Return the (X, Y) coordinate for the center point of the cell that contains the specified text.  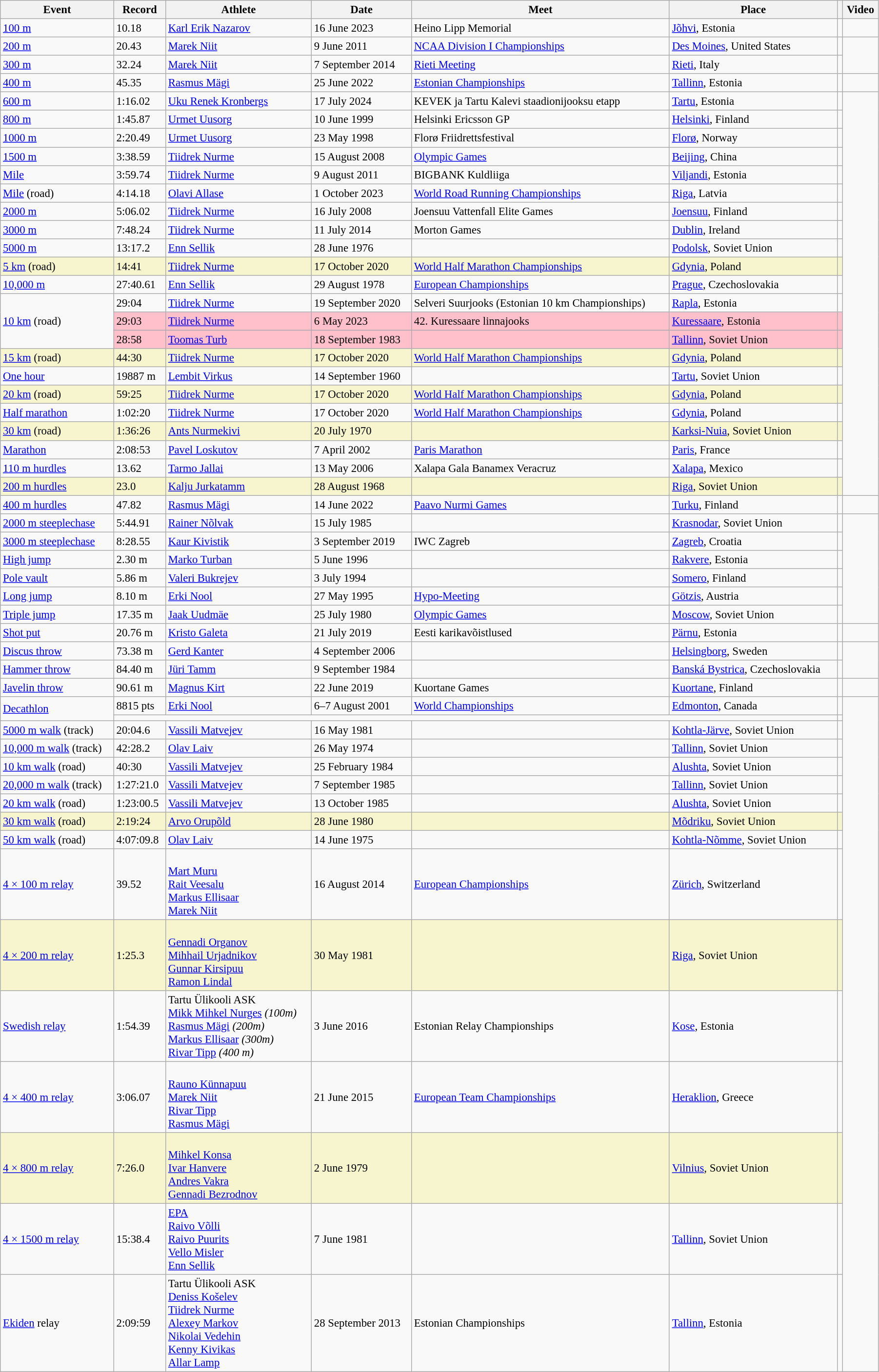
Shot put (58, 633)
20,000 m walk (track) (58, 784)
21 July 2019 (362, 633)
Vilnius, Soviet Union (753, 1168)
Florø, Norway (753, 138)
Hypo-Meeting (540, 596)
17 July 2024 (362, 101)
Lembit Virkus (238, 376)
28 June 1976 (362, 248)
400 m (58, 83)
Tartu Ülikooli ASKDeniss KošelevTiidrek NurmeAlexey MarkovNikolai VedehinKenny KivikasAllar Lamp (238, 1323)
4 × 100 m relay (58, 884)
42:28.2 (140, 748)
200 m hurdles (58, 486)
Riga, Latvia (753, 193)
23.0 (140, 486)
Heino Lipp Memorial (540, 28)
19 September 2020 (362, 303)
20.76 m (140, 633)
4 × 1500 m relay (58, 1239)
Record (140, 10)
NCAA Division I Championships (540, 46)
2 June 1979 (362, 1168)
14:41 (140, 266)
Banská Bystrica, Czechoslovakia (753, 669)
27 May 1995 (362, 596)
7 April 2002 (362, 450)
Tarmo Jallai (238, 468)
Ants Nurmekivi (238, 431)
17.35 m (140, 615)
15 August 2008 (362, 157)
110 m hurdles (58, 468)
30 km walk (road) (58, 822)
13 October 1985 (362, 803)
Viljandi, Estonia (753, 175)
KEVEK ja Tartu Kalevi staadionijooksu etapp (540, 101)
20 km walk (road) (58, 803)
Rieti Meeting (540, 65)
Jaak Uudmäe (238, 615)
Kaur Kivistik (238, 541)
10,000 m (58, 285)
16 June 2023 (362, 28)
600 m (58, 101)
Decathlon (58, 709)
Tartu, Soviet Union (753, 376)
Mõdriku, Soviet Union (753, 822)
20 July 1970 (362, 431)
26 May 1974 (362, 748)
Arvo Orupõld (238, 822)
Pavel Loskutov (238, 450)
Video (860, 10)
Kohtla-Järve, Soviet Union (753, 730)
3:06.07 (140, 1098)
Karl Erik Nazarov (238, 28)
1:25.3 (140, 955)
Rieti, Italy (753, 65)
7 June 1981 (362, 1239)
Discus throw (58, 651)
Kuortane, Finland (753, 688)
1:54.39 (140, 1026)
29:04 (140, 303)
47.82 (140, 505)
Helsinki, Finland (753, 119)
Moscow, Soviet Union (753, 615)
30 May 1981 (362, 955)
Mile (road) (58, 193)
5 km (road) (58, 266)
7:48.24 (140, 230)
3:59.74 (140, 175)
8.10 m (140, 596)
4:07:09.8 (140, 840)
40:30 (140, 766)
29:03 (140, 321)
5000 m (58, 248)
10 km walk (road) (58, 766)
Date (362, 10)
Gerd Kanter (238, 651)
Magnus Kirt (238, 688)
20:04.6 (140, 730)
Kuressaare, Estonia (753, 321)
10 km (road) (58, 321)
800 m (58, 119)
4:14.18 (140, 193)
Marko Turban (238, 560)
13:17.2 (140, 248)
28 August 1968 (362, 486)
Turku, Finland (753, 505)
3000 m steeplechase (58, 541)
7 September 2014 (362, 65)
13.62 (140, 468)
20 km (road) (58, 394)
Tartu, Estonia (753, 101)
200 m (58, 46)
13 May 2006 (362, 468)
7 September 1985 (362, 784)
Uku Renek Kronbergs (238, 101)
Estonian Relay Championships (540, 1026)
Long jump (58, 596)
10 June 1999 (362, 119)
Xalapa, Mexico (753, 468)
Mart MuruRait VeesaluMarkus EllisaarMarek Niit (238, 884)
4 × 800 m relay (58, 1168)
Jüri Tamm (238, 669)
15 km (road) (58, 358)
1:16.02 (140, 101)
Event (58, 10)
World Championships (540, 706)
Kuortane Games (540, 688)
400 m hurdles (58, 505)
6 May 2023 (362, 321)
EPARaivo VõlliRaivo PuuritsVello MislerEnn Sellik (238, 1239)
Beijing, China (753, 157)
73.38 m (140, 651)
Hammer throw (58, 669)
45.35 (140, 83)
3:38.59 (140, 157)
44:30 (140, 358)
World Road Running Championships (540, 193)
Florø Friidrettsfestival (540, 138)
Toomas Turb (238, 340)
Tartu Ülikooli ASKMikk Mihkel Nurges (100m)Rasmus Mägi (200m)Markus Ellisaar (300m)Rivar Tipp (400 m) (238, 1026)
3 July 1994 (362, 578)
Dublin, Ireland (753, 230)
25 June 2022 (362, 83)
Swedish relay (58, 1026)
Helsinki Ericsson GP (540, 119)
14 September 1960 (362, 376)
Jõhvi, Estonia (753, 28)
Prague, Czechoslovakia (753, 285)
2.30 m (140, 560)
Rauno KünnapuuMarek NiitRivar TippRasmus Mägi (238, 1098)
8:28.55 (140, 541)
4 September 2006 (362, 651)
3 September 2019 (362, 541)
Rainer Nõlvak (238, 523)
Paavo Nurmi Games (540, 505)
5 June 1996 (362, 560)
Paris Marathon (540, 450)
1500 m (58, 157)
1 October 2023 (362, 193)
Place (753, 10)
23 May 1998 (362, 138)
30 km (road) (58, 431)
Javelin throw (58, 688)
Edmonton, Canada (753, 706)
1:36:26 (140, 431)
Götzis, Austria (753, 596)
1:45.87 (140, 119)
84.40 m (140, 669)
Paris, France (753, 450)
Olavi Allase (238, 193)
Pärnu, Estonia (753, 633)
Morton Games (540, 230)
Pole vault (58, 578)
39.52 (140, 884)
16 July 2008 (362, 211)
42. Kuressaare linnajooks (540, 321)
Triple jump (58, 615)
Joensuu, Finland (753, 211)
90.61 m (140, 688)
100 m (58, 28)
BIGBANK Kuldliiga (540, 175)
5000 m walk (track) (58, 730)
Rakvere, Estonia (753, 560)
2:19:24 (140, 822)
29 August 1978 (362, 285)
28 September 2013 (362, 1323)
21 June 2015 (362, 1098)
28 June 1980 (362, 822)
59:25 (140, 394)
300 m (58, 65)
One hour (58, 376)
Half marathon (58, 413)
Kristo Galeta (238, 633)
Somero, Finland (753, 578)
5.86 m (140, 578)
9 August 2011 (362, 175)
16 May 1981 (362, 730)
4 × 200 m relay (58, 955)
15:38.4 (140, 1239)
Krasnodar, Soviet Union (753, 523)
Athlete (238, 10)
Valeri Bukrejev (238, 578)
10,000 m walk (track) (58, 748)
2:09:59 (140, 1323)
5:06.02 (140, 211)
Mile (58, 175)
11 July 2014 (362, 230)
Xalapa Gala Banamex Veracruz (540, 468)
50 km walk (road) (58, 840)
25 July 1980 (362, 615)
Karksi-Nuia, Soviet Union (753, 431)
Marathon (58, 450)
16 August 2014 (362, 884)
IWC Zagreb (540, 541)
High jump (58, 560)
Kose, Estonia (753, 1026)
Helsingborg, Sweden (753, 651)
3 June 2016 (362, 1026)
Selveri Suurjooks (Estonian 10 km Championships) (540, 303)
1:23:00.5 (140, 803)
10.18 (140, 28)
1:27:21.0 (140, 784)
Zagreb, Croatia (753, 541)
Zürich, Switzerland (753, 884)
3000 m (58, 230)
20.43 (140, 46)
15 July 1985 (362, 523)
Mihkel KonsaIvar HanvereAndres VakraGennadi Bezrodnov (238, 1168)
2:08:53 (140, 450)
Podolsk, Soviet Union (753, 248)
Joensuu Vattenfall Elite Games (540, 211)
2:20.49 (140, 138)
2000 m (58, 211)
Kalju Jurkatamm (238, 486)
Ekiden relay (58, 1323)
Meet (540, 10)
6–7 August 2001 (362, 706)
22 June 2019 (362, 688)
9 June 2011 (362, 46)
Gennadi OrganovMihhail UrjadnikovGunnar KirsipuuRamon Lindal (238, 955)
4 × 400 m relay (58, 1098)
2000 m steeplechase (58, 523)
8815 pts (140, 706)
Kohtla-Nõmme, Soviet Union (753, 840)
27:40.61 (140, 285)
Eesti karikavõistlused (540, 633)
14 June 1975 (362, 840)
7:26.0 (140, 1168)
5:44.91 (140, 523)
1000 m (58, 138)
1:02:20 (140, 413)
Heraklion, Greece (753, 1098)
14 June 2022 (362, 505)
Rapla, Estonia (753, 303)
18 September 1983 (362, 340)
28:58 (140, 340)
32.24 (140, 65)
9 September 1984 (362, 669)
19887 m (140, 376)
European Team Championships (540, 1098)
25 February 1984 (362, 766)
Des Moines, United States (753, 46)
